Extract the (X, Y) coordinate from the center of the cell holding the provided text.  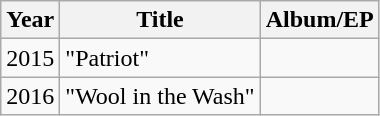
2015 (30, 58)
Album/EP (320, 20)
"Wool in the Wash" (160, 96)
"Patriot" (160, 58)
Year (30, 20)
Title (160, 20)
2016 (30, 96)
